Return [X, Y] of the center of cell containing provided text 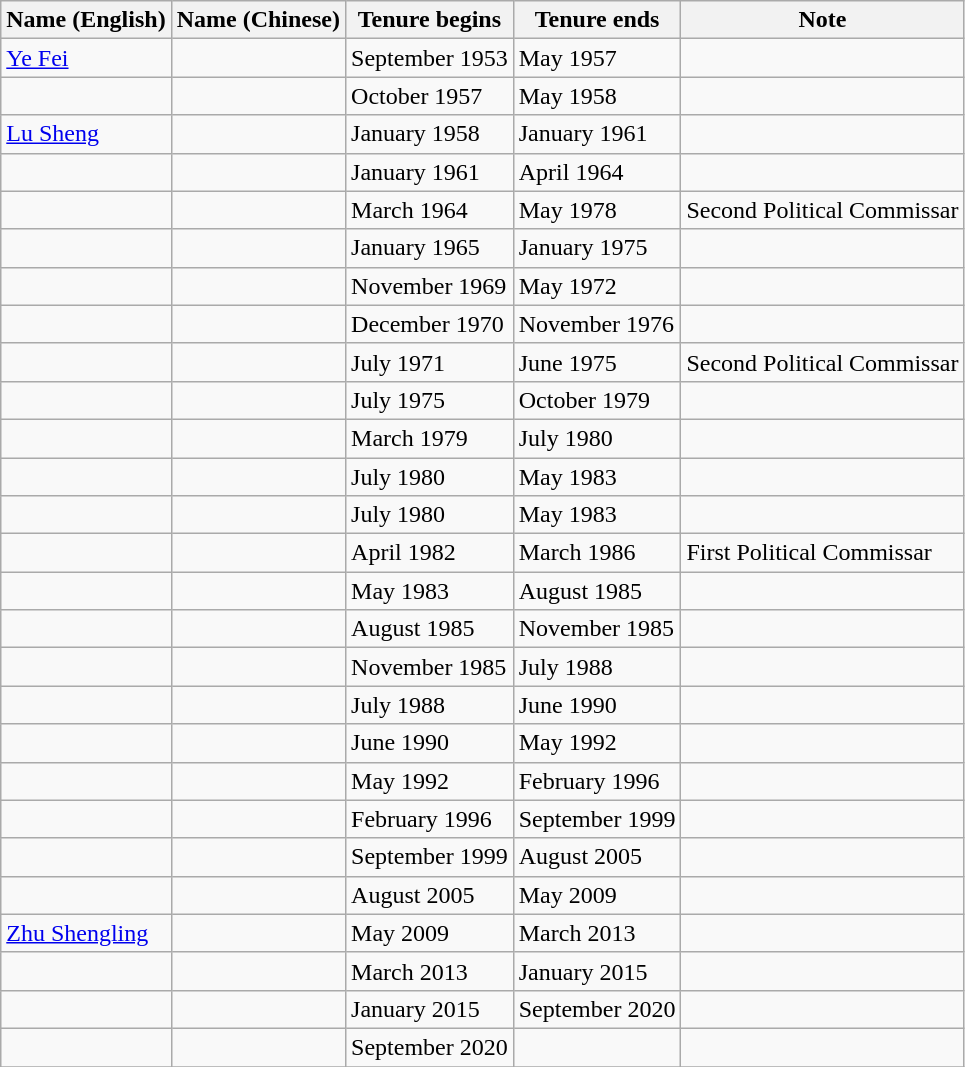
Note [822, 20]
July 1971 [430, 362]
Name (English) [86, 20]
May 1978 [597, 210]
December 1970 [430, 324]
April 1982 [430, 553]
First Political Commissar [822, 553]
March 1979 [430, 438]
April 1964 [597, 172]
January 1958 [430, 134]
March 1986 [597, 553]
July 1975 [430, 400]
June 1975 [597, 362]
November 1969 [430, 286]
Zhu Shengling [86, 933]
January 1965 [430, 248]
Lu Sheng [86, 134]
October 1979 [597, 400]
May 1958 [597, 96]
Ye Fei [86, 58]
September 1953 [430, 58]
November 1976 [597, 324]
Tenure ends [597, 20]
Name (Chinese) [258, 20]
Tenure begins [430, 20]
May 1972 [597, 286]
March 1964 [430, 210]
October 1957 [430, 96]
May 1957 [597, 58]
January 1975 [597, 248]
